Output the [x, y] coordinate of the center of the cell containing the given text.  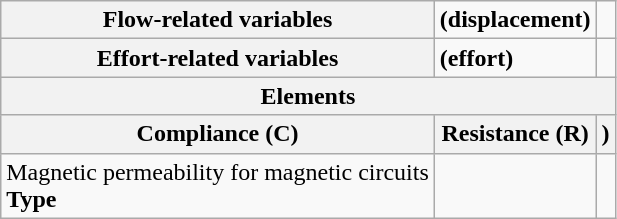
Flow-related variables [218, 20]
Compliance (C) [218, 134]
) [606, 134]
Effort-related variables [218, 58]
Resistance (R) [515, 134]
(displacement) [515, 20]
(effort) [515, 58]
Magnetic permeability for magnetic circuitsType [218, 186]
Elements [308, 96]
